Locate the cell with the specified text and output its [X, Y] center coordinate. 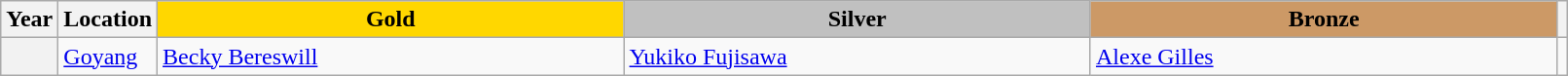
Bronze [1324, 19]
Location [108, 19]
Silver [857, 19]
Gold [391, 19]
Goyang [108, 57]
Yukiko Fujisawa [857, 57]
Becky Bereswill [391, 57]
Year [29, 19]
Alexe Gilles [1324, 57]
